From the cell containing the given text, extract its center point as (X, Y) coordinate. 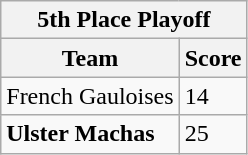
25 (213, 134)
Ulster Machas (90, 134)
French Gauloises (90, 96)
14 (213, 96)
Team (90, 58)
5th Place Playoff (124, 20)
Score (213, 58)
